Find where the given text appears and provide that cell's center as [x, y] coordinate. 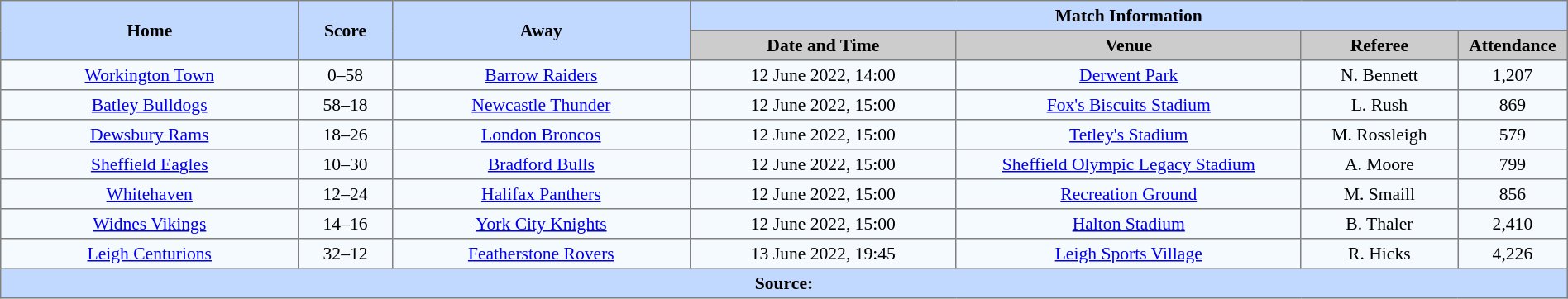
Dewsbury Rams [150, 135]
18–26 [346, 135]
58–18 [346, 105]
12–24 [346, 194]
Referee [1379, 45]
M. Smaill [1379, 194]
Leigh Centurions [150, 254]
York City Knights [541, 224]
Venue [1128, 45]
M. Rossleigh [1379, 135]
Halifax Panthers [541, 194]
Whitehaven [150, 194]
32–12 [346, 254]
Newcastle Thunder [541, 105]
14–16 [346, 224]
Recreation Ground [1128, 194]
10–30 [346, 164]
12 June 2022, 14:00 [823, 75]
869 [1513, 105]
Featherstone Rovers [541, 254]
799 [1513, 164]
L. Rush [1379, 105]
Home [150, 31]
Halton Stadium [1128, 224]
Bradford Bulls [541, 164]
1,207 [1513, 75]
London Broncos [541, 135]
A. Moore [1379, 164]
Source: [784, 283]
Sheffield Eagles [150, 164]
Tetley's Stadium [1128, 135]
Barrow Raiders [541, 75]
Leigh Sports Village [1128, 254]
13 June 2022, 19:45 [823, 254]
Workington Town [150, 75]
Attendance [1513, 45]
579 [1513, 135]
Score [346, 31]
Derwent Park [1128, 75]
B. Thaler [1379, 224]
Date and Time [823, 45]
Away [541, 31]
R. Hicks [1379, 254]
Match Information [1128, 16]
Batley Bulldogs [150, 105]
2,410 [1513, 224]
0–58 [346, 75]
4,226 [1513, 254]
856 [1513, 194]
Sheffield Olympic Legacy Stadium [1128, 164]
Widnes Vikings [150, 224]
N. Bennett [1379, 75]
Fox's Biscuits Stadium [1128, 105]
